For the text-containing cell, return its midpoint in [X, Y] coordinate format. 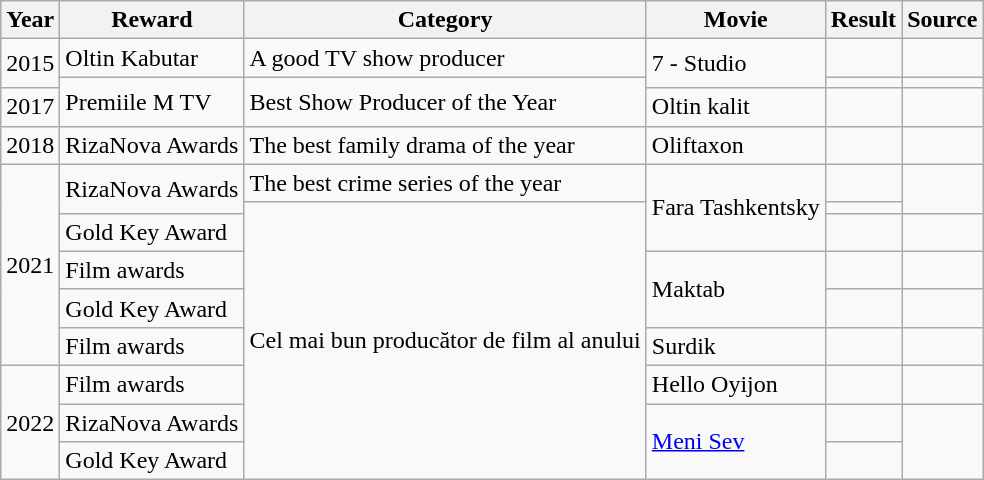
Hello Oyijon [736, 384]
Maktab [736, 289]
Reward [152, 20]
2015 [30, 64]
The best family drama of the year [445, 145]
Oltin Kabutar [152, 58]
Oltin kalit [736, 107]
The best crime series of the year [445, 183]
Meni Sev [736, 442]
Premiile M TV [152, 102]
2021 [30, 264]
A good TV show producer [445, 58]
Movie [736, 20]
Surdik [736, 346]
Oliftaxon [736, 145]
Cel mai bun producător de film al anului [445, 341]
2018 [30, 145]
2022 [30, 422]
Year [30, 20]
Source [942, 20]
7 - Studio [736, 64]
Category [445, 20]
2017 [30, 107]
Result [863, 20]
Fara Tashkentsky [736, 208]
Best Show Producer of the Year [445, 102]
